Locate the cell with the specified text and output its [x, y] center coordinate. 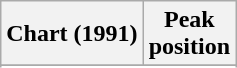
Chart (1991) [72, 34]
Peak position [189, 34]
